Output the [x, y] coordinate of the center of the cell containing the given text.  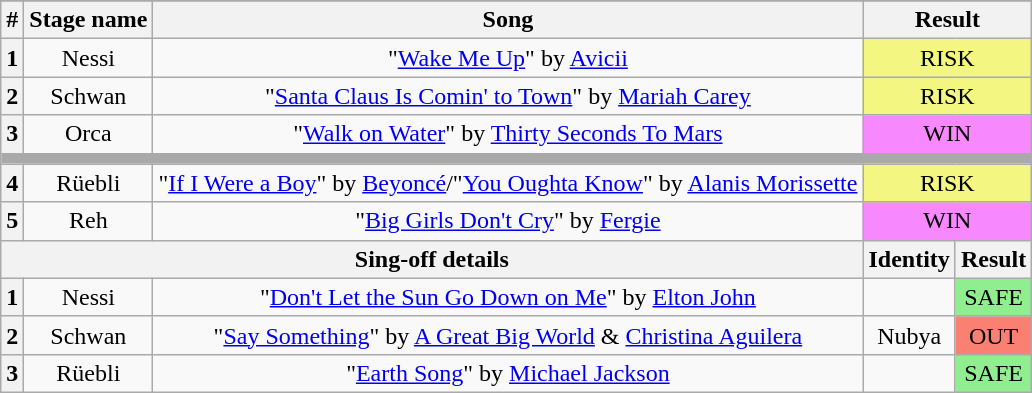
"Wake Me Up" by Avicii [508, 58]
"If I Were a Boy" by Beyoncé/"You Oughta Know" by Alanis Morissette [508, 183]
4 [12, 183]
Identity [909, 259]
Orca [88, 134]
Sing-off details [432, 259]
Reh [88, 221]
"Walk on Water" by Thirty Seconds To Mars [508, 134]
Stage name [88, 20]
"Earth Song" by Michael Jackson [508, 373]
"Say Something" by A Great Big World & Christina Aguilera [508, 335]
OUT [993, 335]
"Santa Claus Is Comin' to Town" by Mariah Carey [508, 96]
5 [12, 221]
"Don't Let the Sun Go Down on Me" by Elton John [508, 297]
Nubya [909, 335]
"Big Girls Don't Cry" by Fergie [508, 221]
Song [508, 20]
# [12, 20]
